Locate the cell with the specified text and output its [X, Y] center coordinate. 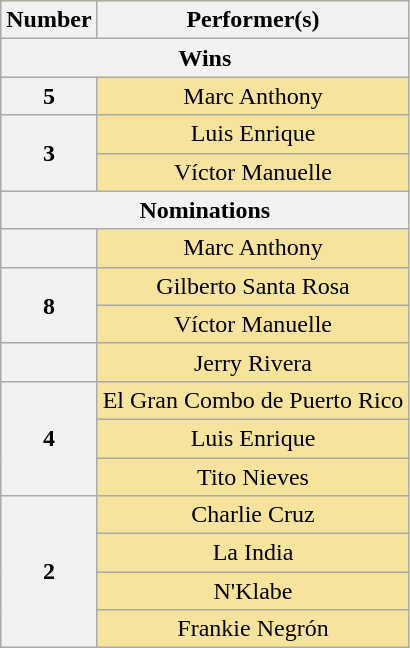
La India [253, 553]
5 [49, 96]
Frankie Negrón [253, 629]
El Gran Combo de Puerto Rico [253, 400]
Charlie Cruz [253, 515]
Performer(s) [253, 20]
Tito Nieves [253, 477]
Wins [205, 58]
8 [49, 305]
Jerry Rivera [253, 362]
Number [49, 20]
2 [49, 572]
Nominations [205, 210]
Gilberto Santa Rosa [253, 286]
3 [49, 153]
N'Klabe [253, 591]
4 [49, 438]
